Determine the [x, y] coordinate at the center of the cell enclosing the given text.  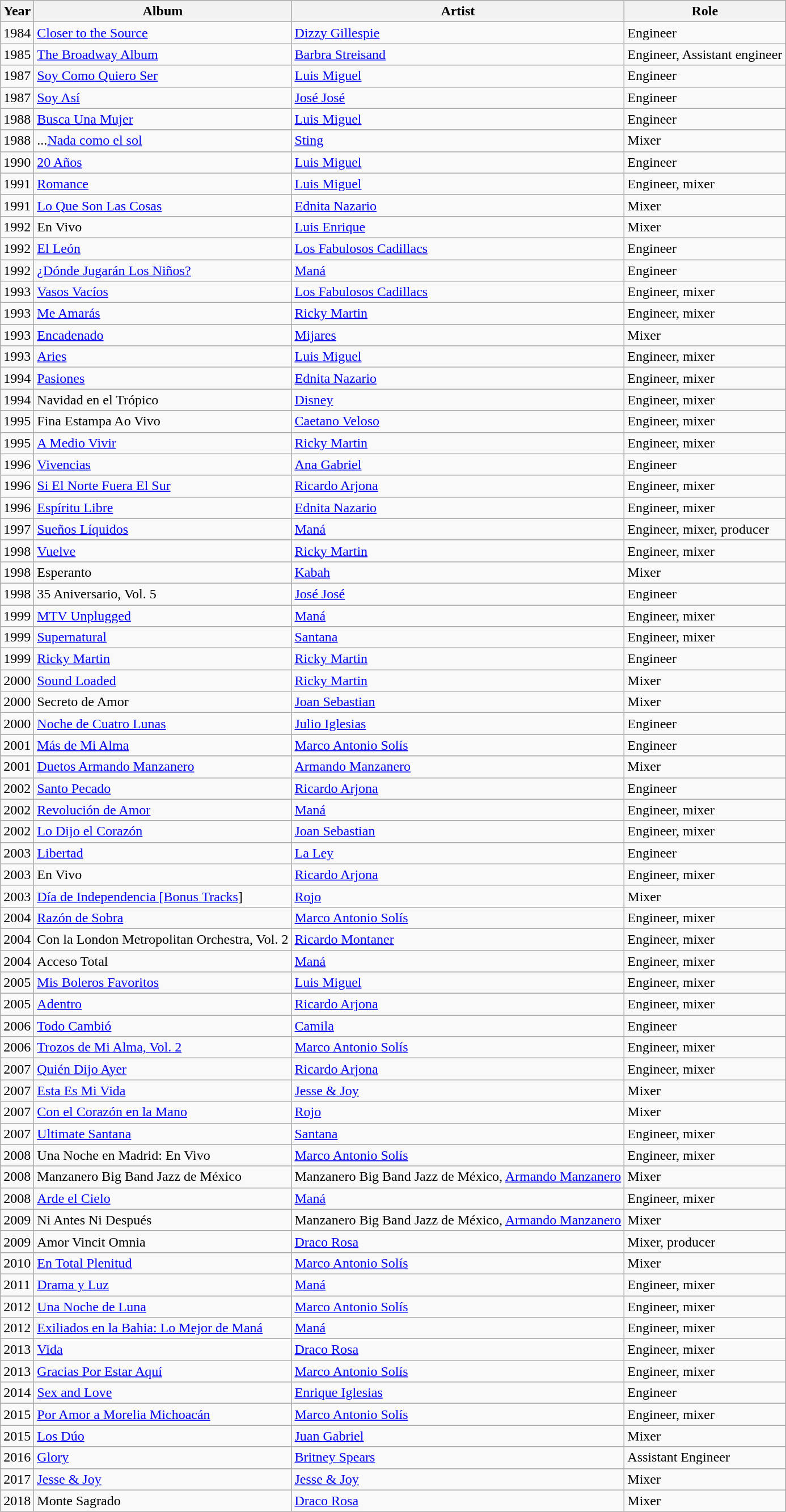
Pasiones [163, 378]
Acceso Total [163, 961]
Album [163, 11]
Sting [458, 141]
Exiliados en la Bahia: Lo Mejor de Maná [163, 1328]
Revolución de Amor [163, 810]
Engineer, Assistant engineer [705, 54]
Mijares [458, 335]
Barbra Streisand [458, 54]
Gracias Por Estar Aquí [163, 1371]
Encadenado [163, 335]
Camila [458, 1026]
Luis Enrique [458, 227]
Kabah [458, 572]
Engineer, mixer, producer [705, 529]
¿Dónde Jugarán Los Niños? [163, 271]
Artist [458, 11]
Vuelve [163, 551]
35 Aniversario, Vol. 5 [163, 594]
MTV Unplugged [163, 615]
Libertad [163, 853]
Espíritu Libre [163, 508]
Con el Corazón en la Mano [163, 1112]
Glory [163, 1458]
Una Noche de Luna [163, 1306]
Supernatural [163, 637]
Closer to the Source [163, 33]
Vida [163, 1350]
Armando Manzanero [458, 767]
Me Amarás [163, 314]
En Total Plenitud [163, 1263]
2018 [17, 1501]
Dizzy Gillespie [458, 33]
Adentro [163, 1004]
1997 [17, 529]
20 Años [163, 162]
Santo Pecado [163, 788]
Mixer, producer [705, 1241]
Sueños Líquidos [163, 529]
Romance [163, 184]
Juan Gabriel [458, 1436]
Todo Cambió [163, 1026]
Role [705, 11]
2017 [17, 1479]
A Medio Vivir [163, 443]
Ni Antes Ni Después [163, 1220]
Arde el Cielo [163, 1198]
2010 [17, 1263]
Lo Dijo el Corazón [163, 831]
2011 [17, 1285]
La Ley [458, 853]
Esta Es Mi Vida [163, 1091]
Esperanto [163, 572]
Drama y Luz [163, 1285]
Julio Iglesias [458, 724]
Con la London Metropolitan Orchestra, Vol. 2 [163, 939]
Secreto de Amor [163, 702]
Si El Norte Fuera El Sur [163, 486]
El León [163, 248]
2016 [17, 1458]
Trozos de Mi Alma, Vol. 2 [163, 1048]
1985 [17, 54]
Assistant Engineer [705, 1458]
Sound Loaded [163, 681]
2014 [17, 1393]
Una Noche en Madrid: En Vivo [163, 1155]
Amor Vincit Omnia [163, 1241]
Ricardo Montaner [458, 939]
Aries [163, 357]
Razón de Sobra [163, 918]
Día de Independencia [Bonus Tracks] [163, 896]
Quién Dijo Ayer [163, 1069]
1990 [17, 162]
Mis Boleros Favoritos [163, 983]
Soy Como Quiero Ser [163, 76]
Navidad en el Trópico [163, 400]
Duetos Armando Manzanero [163, 767]
Ultimate Santana [163, 1134]
Por Amor a Morelia Michoacán [163, 1414]
Enrique Iglesias [458, 1393]
Britney Spears [458, 1458]
Disney [458, 400]
...Nada como el sol [163, 141]
Caetano Veloso [458, 421]
Vivencias [163, 464]
Busca Una Mujer [163, 119]
Fina Estampa Ao Vivo [163, 421]
Manzanero Big Band Jazz de México [163, 1177]
The Broadway Album [163, 54]
Noche de Cuatro Lunas [163, 724]
Monte Sagrado [163, 1501]
Soy Así [163, 98]
Year [17, 11]
Vasos Vacíos [163, 292]
Lo Que Son Las Cosas [163, 205]
Ana Gabriel [458, 464]
1984 [17, 33]
Más de Mi Alma [163, 745]
Los Dúo [163, 1436]
Sex and Love [163, 1393]
